For the text-containing cell, return its midpoint in [X, Y] coordinate format. 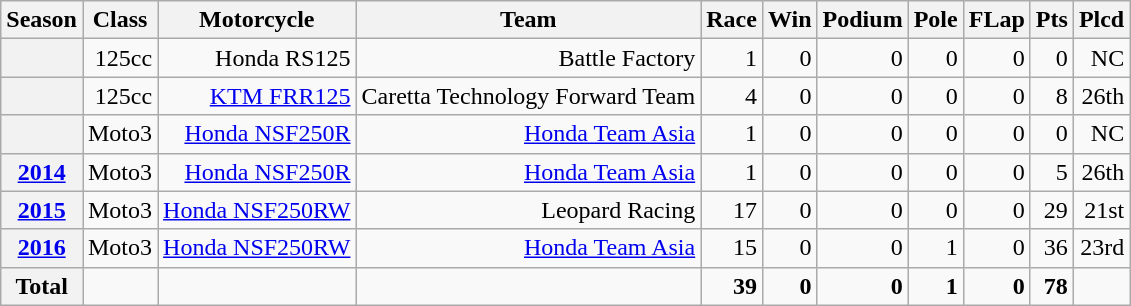
Win [790, 20]
Caretta Technology Forward Team [528, 96]
Team [528, 20]
5 [1052, 172]
Pts [1052, 20]
8 [1052, 96]
Leopard Racing [528, 210]
39 [732, 286]
2014 [42, 172]
Podium [862, 20]
2015 [42, 210]
Class [120, 20]
78 [1052, 286]
36 [1052, 248]
Battle Factory [528, 58]
2016 [42, 248]
Plcd [1101, 20]
29 [1052, 210]
23rd [1101, 248]
FLap [996, 20]
KTM FRR125 [257, 96]
17 [732, 210]
Total [42, 286]
4 [732, 96]
15 [732, 248]
Race [732, 20]
Honda RS125 [257, 58]
Season [42, 20]
Motorcycle [257, 20]
21st [1101, 210]
Pole [936, 20]
